From the cell containing the given text, extract its center point as (X, Y) coordinate. 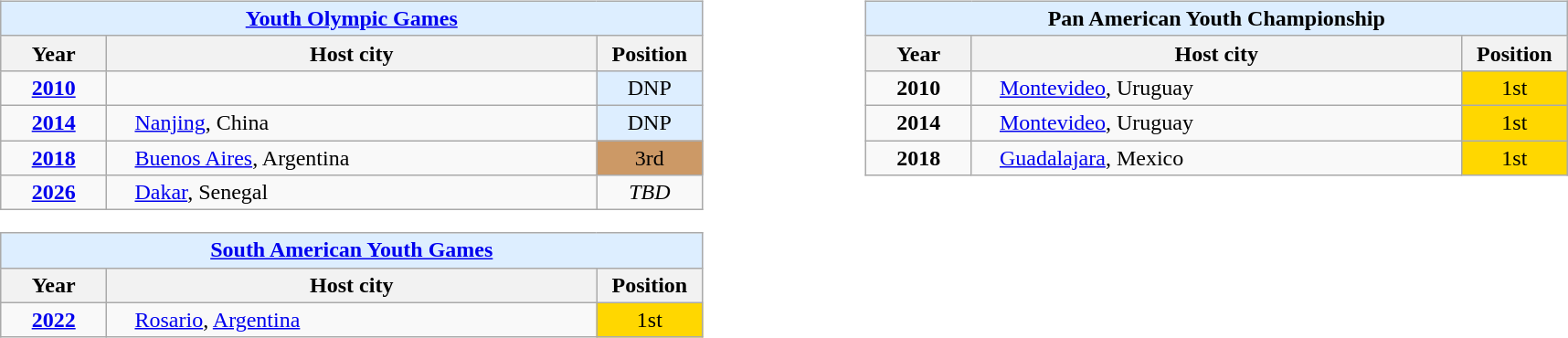
3rd (650, 158)
Rosario, Argentina (352, 320)
Dakar, Senegal (352, 193)
2026 (54, 193)
Pan American Youth Championship (1216, 18)
Buenos Aires, Argentina (352, 158)
TBD (650, 193)
Youth Olympic Games (352, 18)
2022 (54, 320)
Nanjing, China (352, 122)
South American Youth Games (352, 250)
Guadalajara, Mexico (1216, 158)
